Search for the cell housing the specified text and yield its (X, Y) center coordinate. 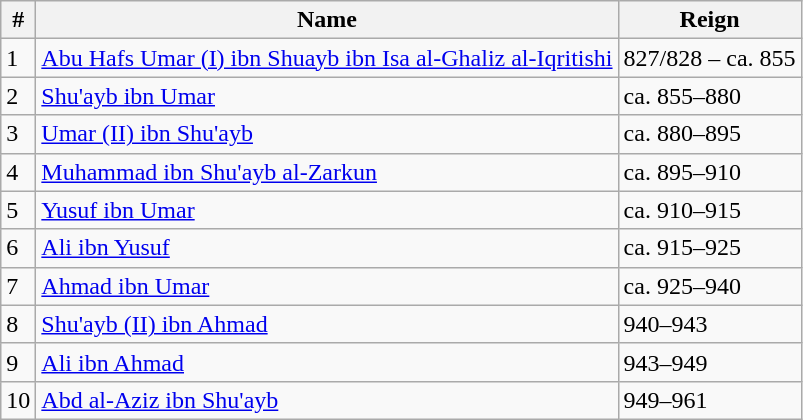
Reign (710, 20)
Ahmad ibn Umar (327, 286)
Abd al-Aziz ibn Shu'ayb (327, 400)
2 (18, 96)
Shu'ayb ibn Umar (327, 96)
Ali ibn Ahmad (327, 362)
7 (18, 286)
10 (18, 400)
6 (18, 248)
# (18, 20)
Umar (II) ibn Shu'ayb (327, 134)
4 (18, 172)
Name (327, 20)
ca. 915–925 (710, 248)
Muhammad ibn Shu'ayb al-Zarkun (327, 172)
ca. 895–910 (710, 172)
949–961 (710, 400)
940–943 (710, 324)
5 (18, 210)
1 (18, 58)
Yusuf ibn Umar (327, 210)
8 (18, 324)
Ali ibn Yusuf (327, 248)
ca. 925–940 (710, 286)
3 (18, 134)
ca. 855–880 (710, 96)
827/828 – ca. 855 (710, 58)
Abu Hafs Umar (I) ibn Shuayb ibn Isa al-Ghaliz al-Iqritishi (327, 58)
943–949 (710, 362)
Shu'ayb (II) ibn Ahmad (327, 324)
ca. 910–915 (710, 210)
ca. 880–895 (710, 134)
9 (18, 362)
